From the cell containing the given text, extract its center point as [x, y] coordinate. 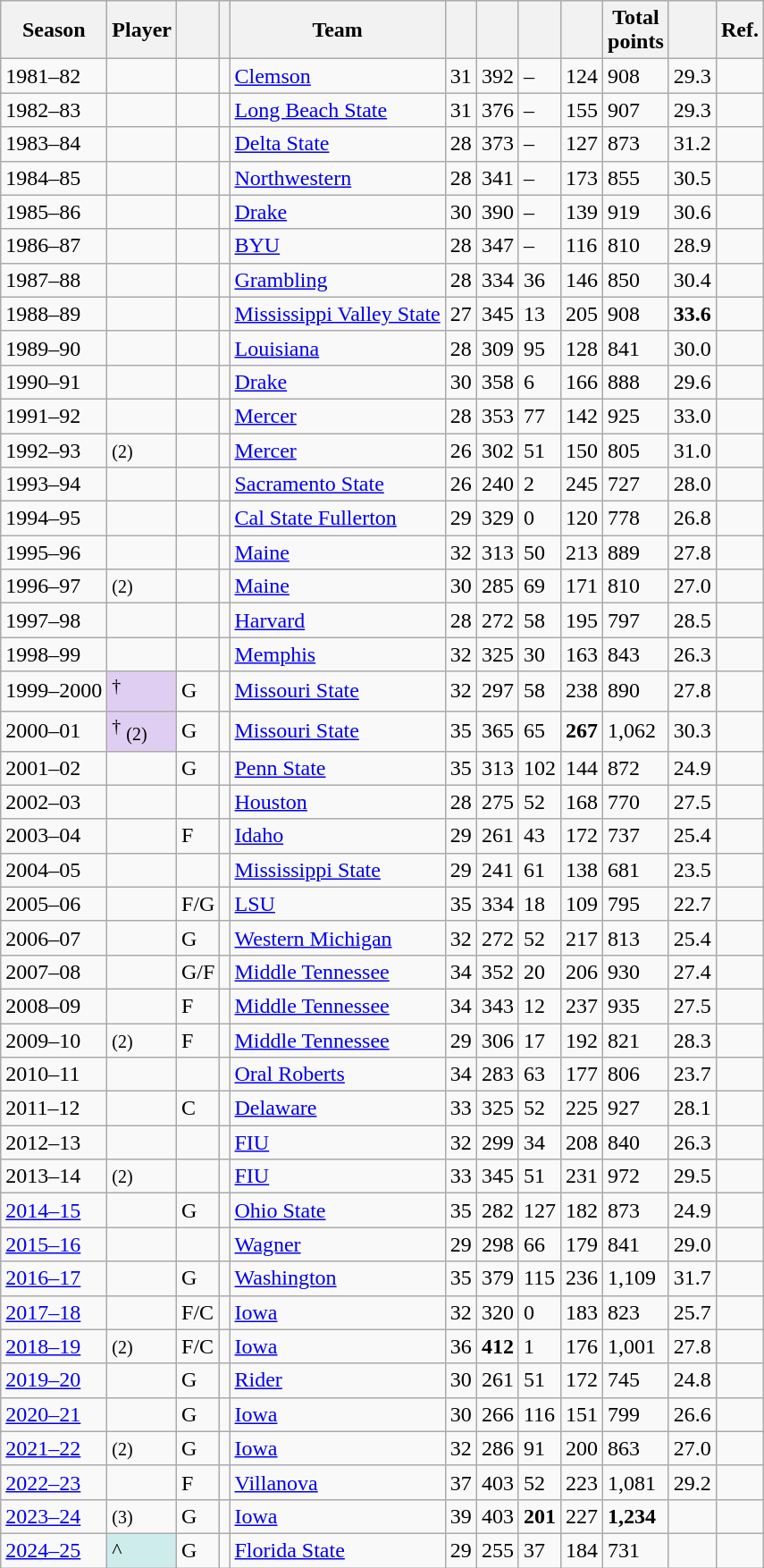
352 [497, 972]
Long Beach State [338, 110]
797 [636, 620]
1982–83 [54, 110]
255 [497, 1550]
2019–20 [54, 1380]
Mississippi Valley State [338, 314]
1995–96 [54, 552]
2003–04 [54, 836]
240 [497, 485]
217 [581, 938]
1997–98 [54, 620]
30.4 [692, 280]
2020–21 [54, 1414]
2017–18 [54, 1312]
286 [497, 1448]
Team [338, 30]
30.6 [692, 212]
341 [497, 178]
1985–86 [54, 212]
1993–94 [54, 485]
353 [497, 416]
26.8 [692, 518]
1998–99 [54, 654]
28.3 [692, 1041]
1984–85 [54, 178]
166 [581, 382]
2013–14 [54, 1176]
30.0 [692, 348]
18 [540, 904]
25.7 [692, 1312]
144 [581, 768]
925 [636, 416]
329 [497, 518]
930 [636, 972]
24.8 [692, 1380]
Wagner [338, 1244]
138 [581, 870]
358 [497, 382]
285 [497, 586]
1987–88 [54, 280]
Season [54, 30]
27.4 [692, 972]
Penn State [338, 768]
2000–01 [54, 731]
163 [581, 654]
17 [540, 1041]
343 [497, 1006]
727 [636, 485]
236 [581, 1278]
Ohio State [338, 1210]
365 [497, 731]
66 [540, 1244]
115 [540, 1278]
267 [581, 731]
890 [636, 692]
778 [636, 518]
843 [636, 654]
177 [581, 1075]
179 [581, 1244]
F/G [198, 904]
205 [581, 314]
731 [636, 1550]
2023–24 [54, 1516]
168 [581, 802]
282 [497, 1210]
29.2 [692, 1482]
225 [581, 1109]
65 [540, 731]
30.3 [692, 731]
6 [540, 382]
840 [636, 1142]
171 [581, 586]
237 [581, 1006]
2015–16 [54, 1244]
1999–2000 [54, 692]
223 [581, 1482]
50 [540, 552]
29.6 [692, 382]
2006–07 [54, 938]
823 [636, 1312]
22.7 [692, 904]
347 [497, 246]
1,001 [636, 1346]
Grambling [338, 280]
238 [581, 692]
805 [636, 450]
200 [581, 1448]
889 [636, 552]
907 [636, 110]
Mississippi State [338, 870]
681 [636, 870]
1 [540, 1346]
2010–11 [54, 1075]
102 [540, 768]
1996–97 [54, 586]
28.5 [692, 620]
737 [636, 836]
813 [636, 938]
888 [636, 382]
972 [636, 1176]
43 [540, 836]
919 [636, 212]
770 [636, 802]
935 [636, 1006]
208 [581, 1142]
Clemson [338, 76]
1991–92 [54, 416]
20 [540, 972]
2009–10 [54, 1041]
1,081 [636, 1482]
2007–08 [54, 972]
231 [581, 1176]
412 [497, 1346]
Rider [338, 1380]
2008–09 [54, 1006]
155 [581, 110]
12 [540, 1006]
2011–12 [54, 1109]
77 [540, 416]
297 [497, 692]
927 [636, 1109]
2024–25 [54, 1550]
245 [581, 485]
821 [636, 1041]
† [142, 692]
376 [497, 110]
LSU [338, 904]
91 [540, 1448]
128 [581, 348]
1989–90 [54, 348]
2002–03 [54, 802]
1988–89 [54, 314]
2001–02 [54, 768]
^ [142, 1550]
392 [497, 76]
Northwestern [338, 178]
Delta State [338, 144]
184 [581, 1550]
28.1 [692, 1109]
855 [636, 178]
26.6 [692, 1414]
Cal State Fullerton [338, 518]
872 [636, 768]
373 [497, 144]
299 [497, 1142]
266 [497, 1414]
95 [540, 348]
146 [581, 280]
30.5 [692, 178]
173 [581, 178]
2016–17 [54, 1278]
1994–95 [54, 518]
28.9 [692, 246]
61 [540, 870]
1,234 [636, 1516]
302 [497, 450]
275 [497, 802]
1992–93 [54, 450]
863 [636, 1448]
Player [142, 30]
Washington [338, 1278]
Ref. [740, 30]
850 [636, 280]
379 [497, 1278]
Idaho [338, 836]
320 [497, 1312]
182 [581, 1210]
139 [581, 212]
(3) [142, 1516]
Houston [338, 802]
241 [497, 870]
Louisiana [338, 348]
298 [497, 1244]
Villanova [338, 1482]
142 [581, 416]
1986–87 [54, 246]
124 [581, 76]
2005–06 [54, 904]
176 [581, 1346]
799 [636, 1414]
2021–22 [54, 1448]
795 [636, 904]
33.0 [692, 416]
1990–91 [54, 382]
806 [636, 1075]
1981–82 [54, 76]
1983–84 [54, 144]
Harvard [338, 620]
23.5 [692, 870]
120 [581, 518]
2018–19 [54, 1346]
2012–13 [54, 1142]
G/F [198, 972]
309 [497, 348]
1,109 [636, 1278]
195 [581, 620]
Totalpoints [636, 30]
63 [540, 1075]
31.7 [692, 1278]
† (2) [142, 731]
31.0 [692, 450]
23.7 [692, 1075]
Western Michigan [338, 938]
283 [497, 1075]
201 [540, 1516]
28.0 [692, 485]
29.0 [692, 1244]
BYU [338, 246]
213 [581, 552]
33.6 [692, 314]
C [198, 1109]
150 [581, 450]
29.5 [692, 1176]
227 [581, 1516]
Oral Roberts [338, 1075]
Florida State [338, 1550]
2 [540, 485]
31.2 [692, 144]
745 [636, 1380]
Delaware [338, 1109]
27 [461, 314]
306 [497, 1041]
109 [581, 904]
69 [540, 586]
Memphis [338, 654]
192 [581, 1041]
2004–05 [54, 870]
39 [461, 1516]
183 [581, 1312]
13 [540, 314]
206 [581, 972]
151 [581, 1414]
2014–15 [54, 1210]
390 [497, 212]
2022–23 [54, 1482]
1,062 [636, 731]
Sacramento State [338, 485]
